Determine the [X, Y] coordinate at the center of the cell enclosing the given text.  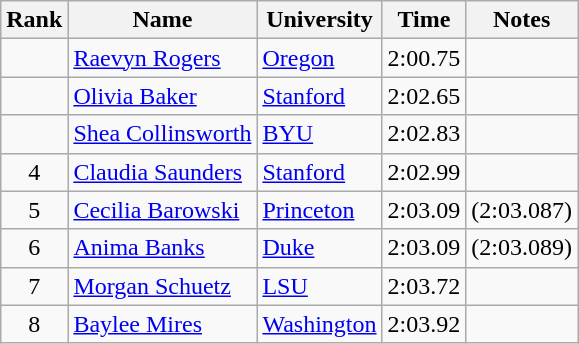
6 [34, 248]
2:00.75 [424, 58]
Princeton [320, 210]
2:02.83 [424, 134]
4 [34, 172]
Time [424, 20]
Olivia Baker [162, 96]
2:03.72 [424, 286]
5 [34, 210]
2:02.99 [424, 172]
Anima Banks [162, 248]
(2:03.089) [522, 248]
2:02.65 [424, 96]
Name [162, 20]
Notes [522, 20]
Shea Collinsworth [162, 134]
Cecilia Barowski [162, 210]
Oregon [320, 58]
Raevyn Rogers [162, 58]
Baylee Mires [162, 324]
Washington [320, 324]
7 [34, 286]
Morgan Schuetz [162, 286]
LSU [320, 286]
BYU [320, 134]
(2:03.087) [522, 210]
University [320, 20]
Duke [320, 248]
8 [34, 324]
Claudia Saunders [162, 172]
Rank [34, 20]
2:03.92 [424, 324]
